Determine the [X, Y] coordinate at the center of the cell enclosing the given text.  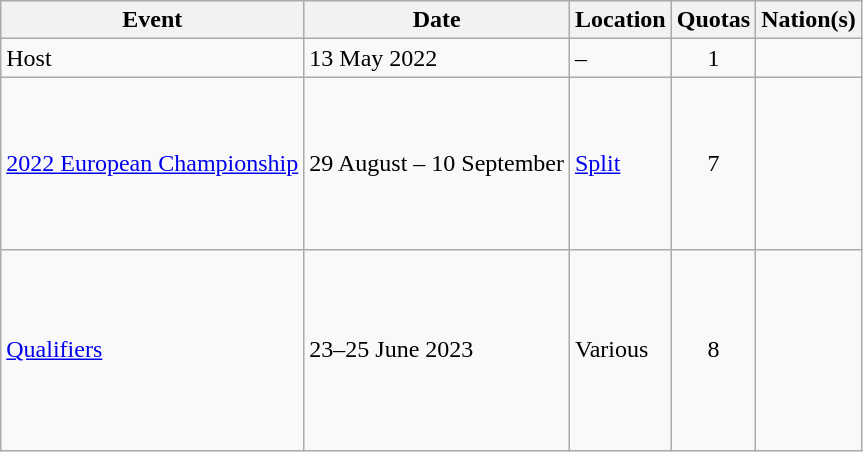
2022 European Championship [152, 164]
Event [152, 20]
Nation(s) [809, 20]
– [620, 58]
Location [620, 20]
Qualifiers [152, 350]
7 [713, 164]
13 May 2022 [437, 58]
8 [713, 350]
Split [620, 164]
Date [437, 20]
23–25 June 2023 [437, 350]
Quotas [713, 20]
1 [713, 58]
Host [152, 58]
29 August – 10 September [437, 164]
Various [620, 350]
